Locate the cell with the specified text and output its [x, y] center coordinate. 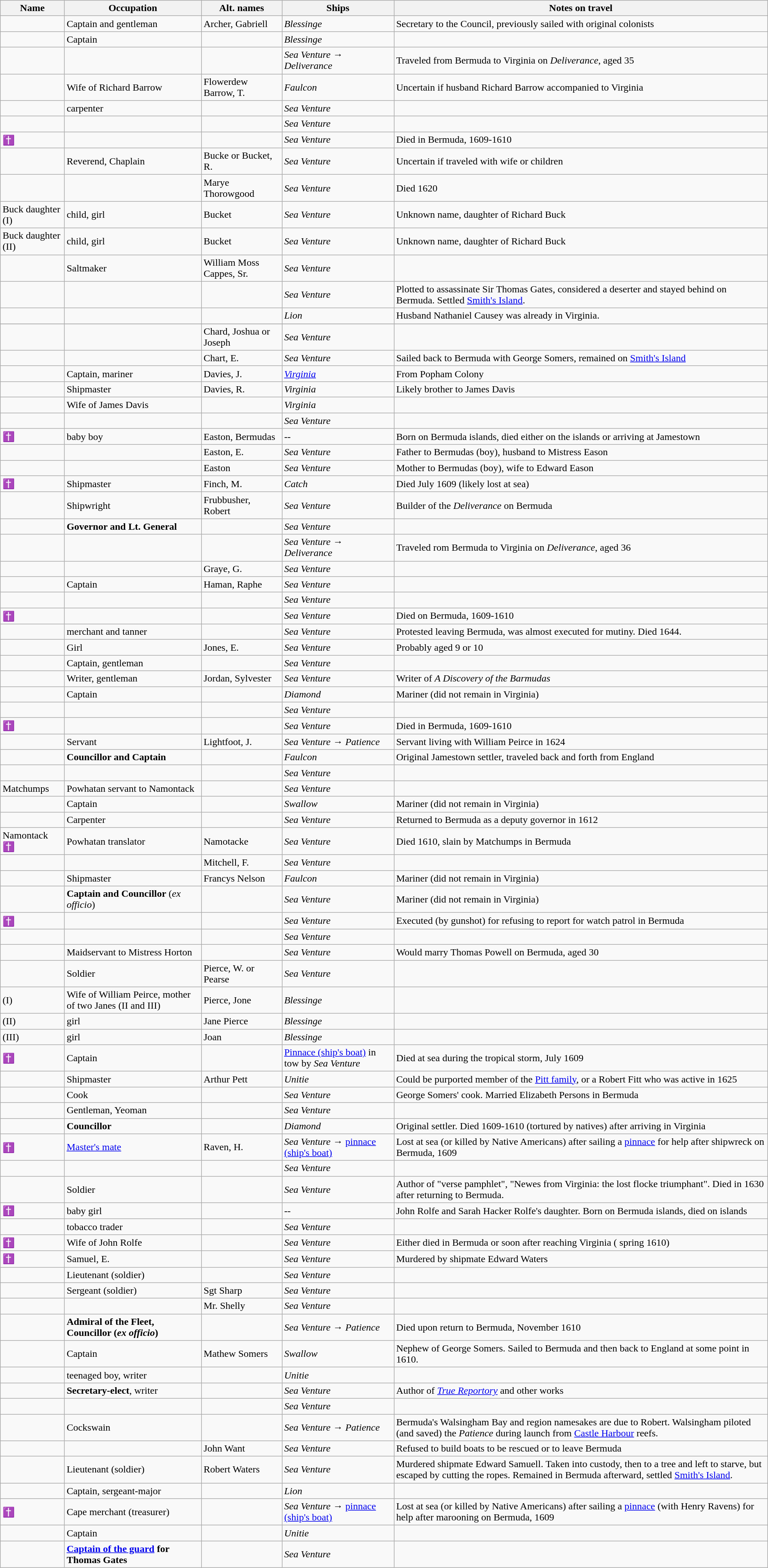
Refused to build boats to be rescued or to leave Bermuda [581, 1449]
Protested leaving Bermuda, was almost executed for mutiny. Died 1644. [581, 632]
Secretary-elect, writer [133, 1390]
John Rolfe and Sarah Hacker Rolfe's daughter. Born on Bermuda islands, died on islands [581, 1211]
Maidservant to Mistress Horton [133, 952]
Writer of A Discovery of the Barmudas [581, 679]
Wife of Richard Barrow [133, 87]
Likely brother to James Davis [581, 389]
Girl [133, 647]
Name [32, 8]
baby boy [133, 437]
Pinnace (ship's boat) in tow by Sea Venture [338, 1058]
Died on Bermuda, 1609-1610 [581, 616]
Marye Thorowgood [242, 188]
Frubbusher, Robert [242, 505]
Buck daughter (I) [32, 215]
Bermuda's Walsingham Bay and region namesakes are due to Robert. Walsingham piloted (and saved) the Patience during launch from Castle Harbour reefs. [581, 1427]
Wife of John Rolfe [133, 1243]
Jones, E. [242, 647]
Matchumps [32, 789]
Secretary to the Council, previously sailed with original colonists [581, 24]
Sailed back to Bermuda with George Somers, remained on Smith's Island [581, 358]
Namotacke [242, 841]
Servant living with William Peirce in 1624 [581, 742]
Captain, gentleman [133, 663]
Returned to Bermuda as a deputy governor in 1612 [581, 820]
Died upon return to Bermuda, November 1610 [581, 1327]
Captain, sergeant-major [133, 1491]
Nephew of George Somers. Sailed to Bermuda and then back to England at some point in 1610. [581, 1354]
Died 1620 [581, 188]
Wife of William Peirce, mother of two Janes (II and III) [133, 1001]
Governor and Lt. General [133, 526]
Original settler. Died 1609-1610 (tortured by natives) after arriving in Virginia [581, 1126]
baby girl [133, 1211]
Gentleman, Yeoman [133, 1110]
Notes on travel [581, 8]
Saltmaker [133, 268]
Chard, Joshua or Joseph [242, 337]
Original Jamestown settler, traveled back and forth from England [581, 757]
Lost at sea (or killed by Native Americans) after sailing a pinnace for help after shipwreck on Bermuda, 1609 [581, 1147]
Jane Pierce [242, 1021]
merchant and tanner [133, 632]
Haman, Raphe [242, 584]
Father to Bermudas (boy), husband to Mistress Eason [581, 452]
Archer, Gabriell [242, 24]
Writer, gentleman [133, 679]
Plotted to assassinate Sir Thomas Gates, considered a deserter and stayed behind on Bermuda. Settled Smith's Island. [581, 294]
Died July 1609 (likely lost at sea) [581, 484]
Admiral of the Fleet, Councillor (ex officio) [133, 1327]
Uncertain if traveled with wife or children [581, 162]
Davies, J. [242, 374]
Powhatan translator [133, 841]
Either died in Bermuda or soon after reaching Virginia ( spring 1610) [581, 1243]
Husband Nathaniel Causey was already in Virginia. [581, 316]
Servant [133, 742]
Born on Bermuda islands, died either on the islands or arriving at Jamestown [581, 437]
Shipwright [133, 505]
Traveled from Bermuda to Virginia on Deliverance, aged 35 [581, 61]
Traveled rom Bermuda to Virginia on Deliverance, aged 36 [581, 548]
Could be purported member of the Pitt family, or a Robert Fitt who was active in 1625 [581, 1079]
Reverend, Chaplain [133, 162]
tobacco trader [133, 1227]
Cape merchant (treasurer) [133, 1512]
Alt. names [242, 8]
Chart, E. [242, 358]
Sergeant (soldier) [133, 1290]
(II) [32, 1021]
Arthur Pett [242, 1079]
Author of "verse pamphlet", "Newes from Virginia: the lost flocke triumphant". Died in 1630 after returning to Bermuda. [581, 1189]
Lightfoot, J. [242, 742]
Captain and Councillor (ex officio) [133, 900]
carpenter [133, 108]
Jordan, Sylvester [242, 679]
Master's mate [133, 1147]
Occupation [133, 8]
Robert Waters [242, 1470]
Pierce, Jone [242, 1001]
(I) [32, 1001]
From Popham Colony [581, 374]
Ships [338, 8]
(III) [32, 1037]
George Somers' cook. Married Elizabeth Persons in Bermuda [581, 1095]
Died 1610, slain by Matchumps in Bermuda [581, 841]
Carpenter [133, 820]
Lost at sea (or killed by Native Americans) after sailing a pinnace (with Henry Ravens) for help after marooning on Bermuda, 1609 [581, 1512]
Catch [338, 484]
Mathew Somers [242, 1354]
Samuel, E. [133, 1259]
Executed (by gunshot) for refusing to report for watch patrol in Bermuda [581, 921]
Probably aged 9 or 10 [581, 647]
Cockswain [133, 1427]
Would marry Thomas Powell on Bermuda, aged 30 [581, 952]
William Moss Cappes, Sr. [242, 268]
Councillor and Captain [133, 757]
Finch, M. [242, 484]
Powhatan servant to Namontack [133, 789]
Cook [133, 1095]
Mother to Bermudas (boy), wife to Edward Eason [581, 468]
Pierce, W. or Pearse [242, 973]
Davies, R. [242, 389]
Sgt Sharp [242, 1290]
John Want [242, 1449]
Wife of James Davis [133, 405]
Buck daughter (II) [32, 241]
Bucke or Bucket, R. [242, 162]
teenaged boy, writer [133, 1375]
Councillor [133, 1126]
Flowerdew Barrow, T. [242, 87]
Mitchell, F. [242, 863]
Easton, Bermudas [242, 437]
Captain, mariner [133, 374]
Easton, E. [242, 452]
Mr. Shelly [242, 1306]
Builder of the Deliverance on Bermuda [581, 505]
Namontack ✝️ [32, 841]
Uncertain if husband Richard Barrow accompanied to Virginia [581, 87]
Joan [242, 1037]
Easton [242, 468]
Murdered by shipmate Edward Waters [581, 1259]
Died at sea during the tropical storm, July 1609 [581, 1058]
Captain of the guard for Thomas Gates [133, 1554]
Francys Nelson [242, 878]
Raven, H. [242, 1147]
Captain and gentleman [133, 24]
Graye, G. [242, 569]
Author of True Reportory and other works [581, 1390]
